Output the [X, Y] coordinate of the center of the cell containing the given text.  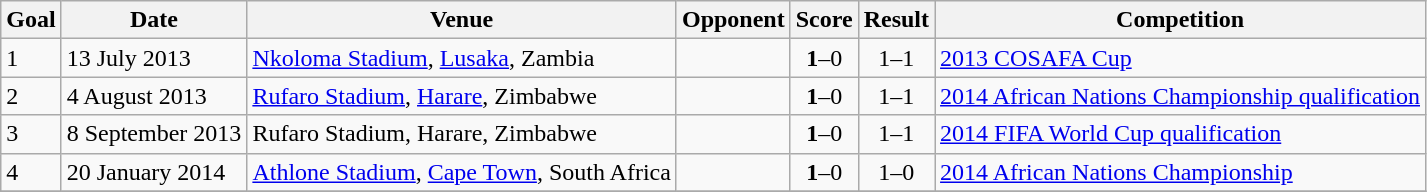
2014 FIFA World Cup qualification [1180, 134]
2013 COSAFA Cup [1180, 58]
1 [31, 58]
Score [824, 20]
4 August 2013 [154, 96]
Competition [1180, 20]
13 July 2013 [154, 58]
8 September 2013 [154, 134]
4 [31, 172]
Goal [31, 20]
Date [154, 20]
3 [31, 134]
Athlone Stadium, Cape Town, South Africa [462, 172]
Venue [462, 20]
Result [896, 20]
20 January 2014 [154, 172]
Nkoloma Stadium, Lusaka, Zambia [462, 58]
2 [31, 96]
2014 African Nations Championship qualification [1180, 96]
2014 African Nations Championship [1180, 172]
Opponent [733, 20]
